For the text-containing cell, return its midpoint in (X, Y) coordinate format. 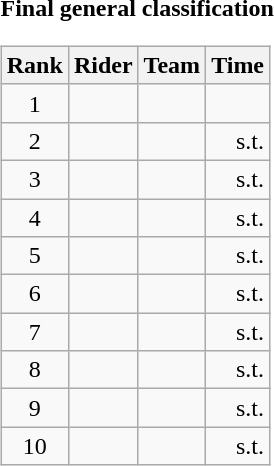
6 (34, 294)
Team (172, 65)
10 (34, 446)
Rider (103, 65)
Time (238, 65)
9 (34, 408)
1 (34, 103)
2 (34, 141)
8 (34, 370)
Rank (34, 65)
7 (34, 332)
4 (34, 217)
3 (34, 179)
5 (34, 256)
